Scan for the cell matching the given text and deliver its [x, y] coordinate at center. 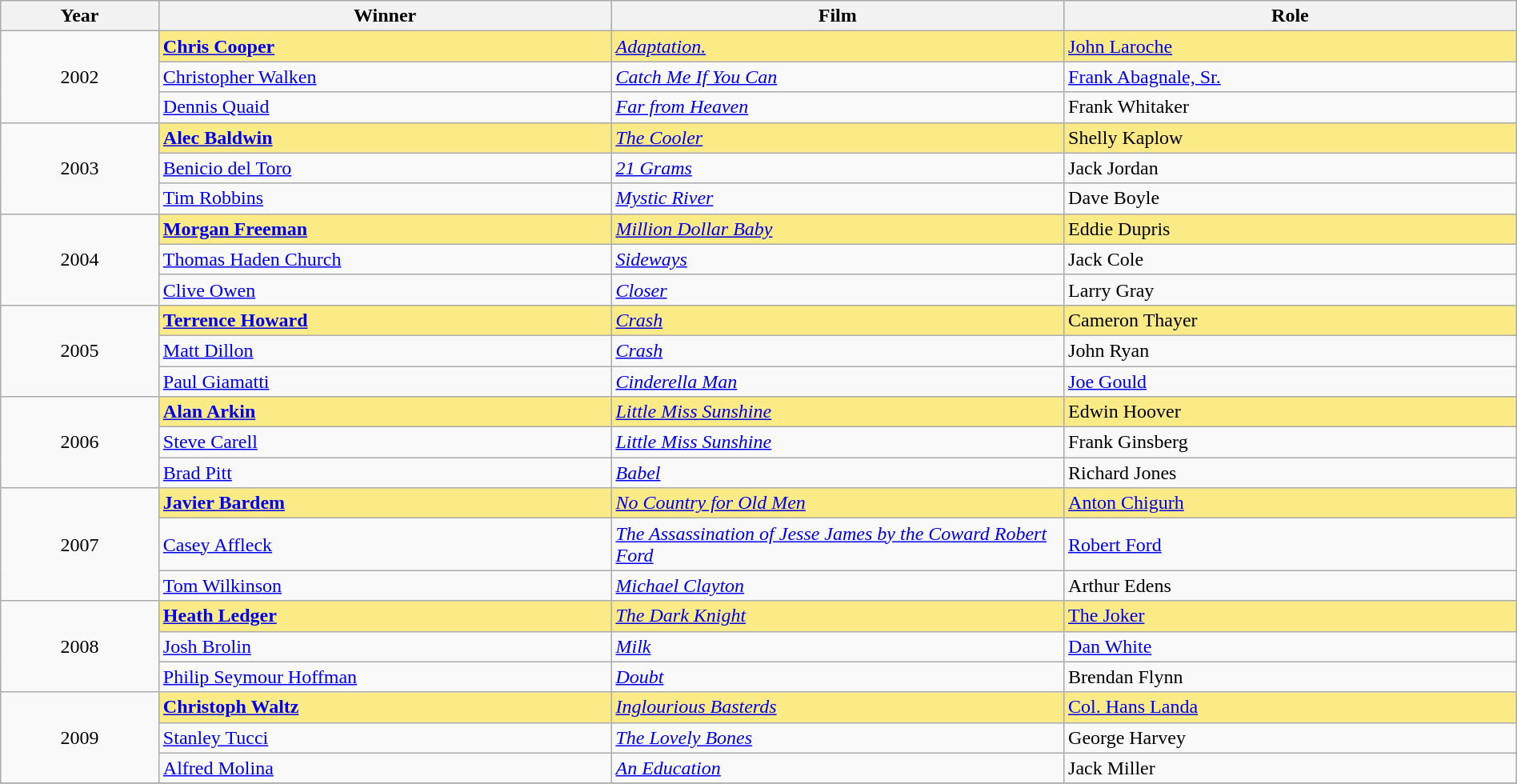
The Joker [1291, 616]
Dave Boyle [1291, 198]
Brendan Flynn [1291, 677]
Richard Jones [1291, 473]
Heath Ledger [385, 616]
Milk [838, 646]
Jack Cole [1291, 259]
Alan Arkin [385, 412]
Paul Giamatti [385, 382]
Alfred Molina [385, 768]
Tom Wilkinson [385, 586]
Eddie Dupris [1291, 229]
Tim Robbins [385, 198]
Michael Clayton [838, 586]
No Country for Old Men [838, 503]
Closer [838, 290]
Doubt [838, 677]
Film [838, 16]
Brad Pitt [385, 473]
Jack Miller [1291, 768]
Philip Seymour Hoffman [385, 677]
An Education [838, 768]
Cinderella Man [838, 382]
The Dark Knight [838, 616]
Chris Cooper [385, 46]
2005 [80, 350]
2002 [80, 77]
Inglourious Basterds [838, 707]
Frank Abagnale, Sr. [1291, 77]
Robert Ford [1291, 544]
Casey Affleck [385, 544]
Arthur Edens [1291, 586]
Far from Heaven [838, 107]
Larry Gray [1291, 290]
Morgan Freeman [385, 229]
Frank Ginsberg [1291, 442]
Joe Gould [1291, 382]
George Harvey [1291, 738]
Babel [838, 473]
The Assassination of Jesse James by the Coward Robert Ford [838, 544]
2003 [80, 168]
Winner [385, 16]
Anton Chigurh [1291, 503]
Frank Whitaker [1291, 107]
Million Dollar Baby [838, 229]
Benicio del Toro [385, 168]
Role [1291, 16]
Matt Dillon [385, 350]
Alec Baldwin [385, 138]
The Lovely Bones [838, 738]
Christopher Walken [385, 77]
Christoph Waltz [385, 707]
Catch Me If You Can [838, 77]
2007 [80, 544]
Cameron Thayer [1291, 320]
21 Grams [838, 168]
Col. Hans Landa [1291, 707]
Thomas Haden Church [385, 259]
The Cooler [838, 138]
2009 [80, 738]
Stanley Tucci [385, 738]
John Laroche [1291, 46]
Mystic River [838, 198]
Jack Jordan [1291, 168]
Terrence Howard [385, 320]
John Ryan [1291, 350]
2004 [80, 259]
Dan White [1291, 646]
Steve Carell [385, 442]
Sideways [838, 259]
Javier Bardem [385, 503]
Josh Brolin [385, 646]
2008 [80, 646]
Clive Owen [385, 290]
Dennis Quaid [385, 107]
2006 [80, 442]
Shelly Kaplow [1291, 138]
Year [80, 16]
Adaptation. [838, 46]
Edwin Hoover [1291, 412]
